Identify which cell holds the provided text, then report its [x, y] central coordinate. 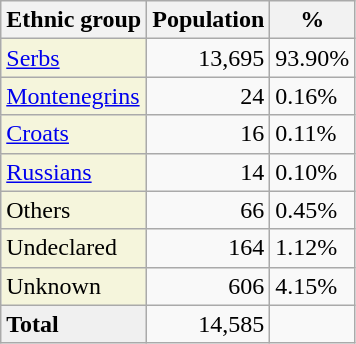
0.10% [312, 172]
Croats [74, 134]
Total [74, 324]
606 [208, 286]
1.12% [312, 248]
Unknown [74, 286]
16 [208, 134]
0.11% [312, 134]
14 [208, 172]
Montenegrins [74, 96]
24 [208, 96]
% [312, 20]
Undeclared [74, 248]
4.15% [312, 286]
164 [208, 248]
66 [208, 210]
0.16% [312, 96]
0.45% [312, 210]
93.90% [312, 58]
Others [74, 210]
Population [208, 20]
Ethnic group [74, 20]
14,585 [208, 324]
Russians [74, 172]
13,695 [208, 58]
Serbs [74, 58]
